Pinpoint the cell where the given text exists, returning its [x, y] midpoint coordinate. 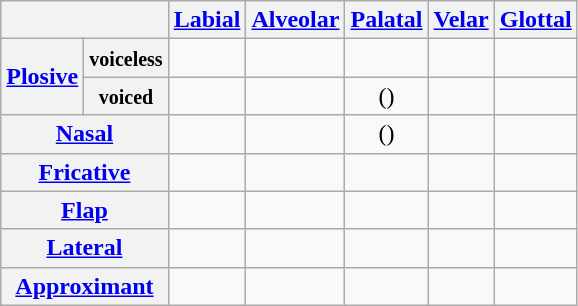
Labial [207, 20]
Velar [461, 20]
voiced [126, 96]
Nasal [84, 134]
Flap [84, 210]
Palatal [386, 20]
Alveolar [296, 20]
voiceless [126, 58]
Lateral [84, 248]
Glottal [536, 20]
Approximant [84, 286]
Plosive [42, 77]
Fricative [84, 172]
